Return the (x, y) coordinate for the center point of the cell that contains the specified text.  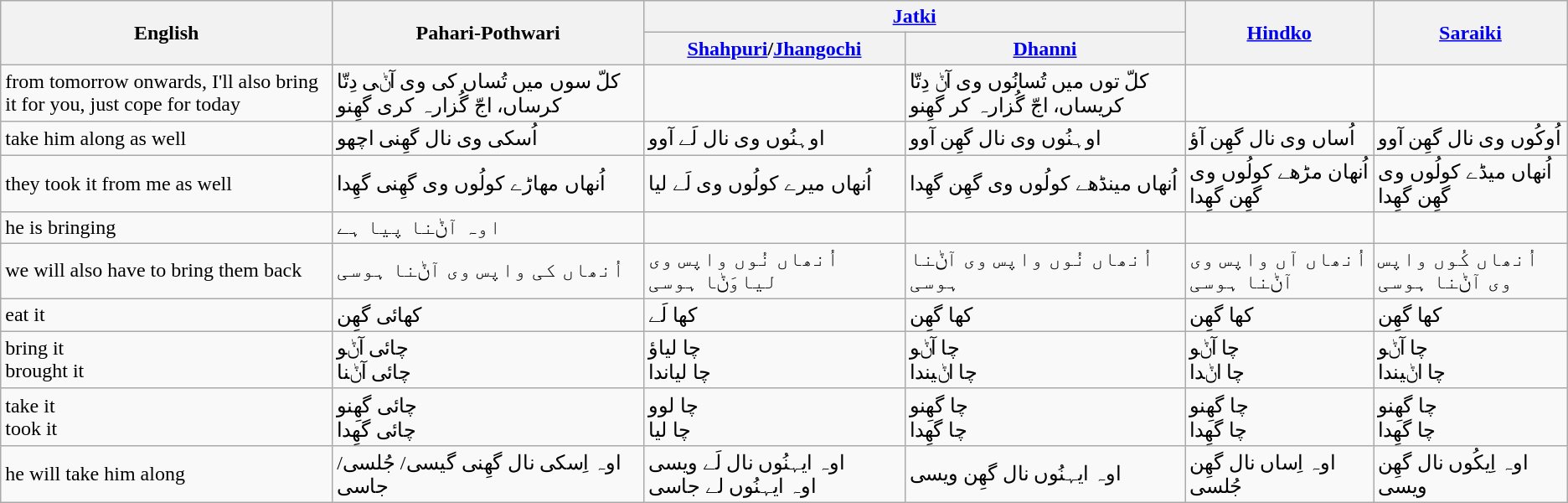
Dhanni (1044, 49)
Hindko (1280, 33)
they took it from me as well (167, 183)
چائی گھِنوچائی گھِدا (488, 417)
اوہ ایہنُوں نال گھِن ویسی (1044, 474)
اُنھاں نُوں واپس وی آݨنا ہوسی (1044, 272)
چا آݨوچا اݨدا (1280, 360)
اوہ اِساں نال گھِن جُلسی (1280, 474)
اُنھاں نُوں واپس وی لیاوَݨا ہوسی (775, 272)
اوہ ایہنُوں نال لَے ویسیاوہ ایہنُوں لے جاسی (775, 474)
he is bringing (167, 228)
چائی آݨوچائی آݨنا (488, 360)
اوہ اِیکُوں نال گھِن ویسی (1471, 474)
Shahpuri/Jhangochi (775, 49)
take ittook it (167, 417)
eat it (167, 315)
Jatki (915, 17)
چا لووچا لیا (775, 417)
اُنھاں میڈے کولُوں وی گھِن گھِدا (1471, 183)
اُنھاں کی واپس وی آݨنا ہوسی (488, 272)
اُسکی وی نال گھِنی اچھو (488, 138)
کلّ توں میں تُسانُوں وی آݨ دِتّا کریساں، اجّ گُزارہ کر گھِنو (1044, 93)
اوہ آݨنا پیا ہے (488, 228)
اُنھاں آں واپس وی آݨنا ہوسی (1280, 272)
اُنھاں کُوں واپس وی آݨنا ہوسی (1471, 272)
take him along as well (167, 138)
we will also have to bring them back (167, 272)
اُنھاں مینڈھے کولُوں وی گھِن گھِدا (1044, 183)
English (167, 33)
اُنھاں مھاڑے کولُوں وی گھِنی گھِدا (488, 183)
Pahari-Pothwari (488, 33)
اوہنُوں وی نال لَے آوو (775, 138)
کھا لَے (775, 315)
اُنھاں میرے کولُوں وی لَے لیا (775, 183)
چا لیاؤچا لیاندا (775, 360)
Saraiki (1471, 33)
اُساں وی نال گھِن آؤ (1280, 138)
کلّ سوں میں تُساں کی وی آݨی دِتّا کرساں، اجّ گُزارہ کری گھِنو (488, 93)
اُوکُوں وی نال گھِن آوو (1471, 138)
اوہنُوں وی نال گھِن آوو (1044, 138)
he will take him along (167, 474)
bring itbrought it (167, 360)
کھائی گھِن (488, 315)
from tomorrow onwards, I'll also bring it for you, just cope for today (167, 93)
اُنھان مڑھے کولُوں وی گھِن گھِدا (1280, 183)
اوہ اِسکی نال گھِنی گیسی/ جُلسی/ جاسی (488, 474)
